Pinpoint the cell where the given text exists, returning its [x, y] midpoint coordinate. 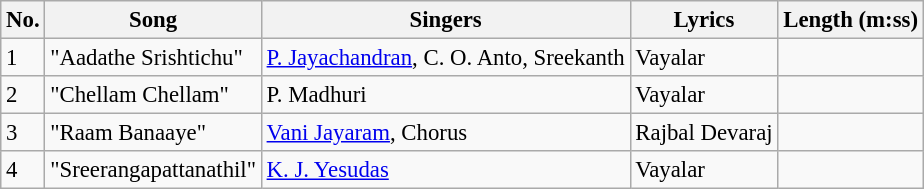
Rajbal Devaraj [704, 133]
K. J. Yesudas [446, 170]
P. Jayachandran, C. O. Anto, Sreekanth [446, 58]
No. [23, 20]
Vani Jayaram, Chorus [446, 133]
1 [23, 58]
"Aadathe Srishtichu" [153, 58]
2 [23, 95]
Singers [446, 20]
P. Madhuri [446, 95]
3 [23, 133]
4 [23, 170]
"Raam Banaaye" [153, 133]
Song [153, 20]
Lyrics [704, 20]
"Sreerangapattanathil" [153, 170]
Length (m:ss) [850, 20]
"Chellam Chellam" [153, 95]
